From the cell containing the given text, extract its center point as (X, Y) coordinate. 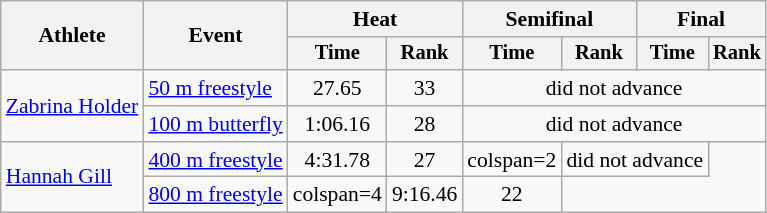
4:31.78 (338, 160)
100 m butterfly (215, 124)
Semifinal (549, 19)
1:06.16 (338, 124)
Hannah Gill (72, 178)
Athlete (72, 36)
Zabrina Holder (72, 106)
Event (215, 36)
27.65 (338, 88)
Heat (376, 19)
27 (424, 160)
50 m freestyle (215, 88)
800 m freestyle (215, 195)
28 (424, 124)
9:16.46 (424, 195)
colspan=2 (512, 160)
Final (700, 19)
colspan=4 (338, 195)
22 (512, 195)
33 (424, 88)
400 m freestyle (215, 160)
